Scan for the cell matching the given text and deliver its (x, y) coordinate at center. 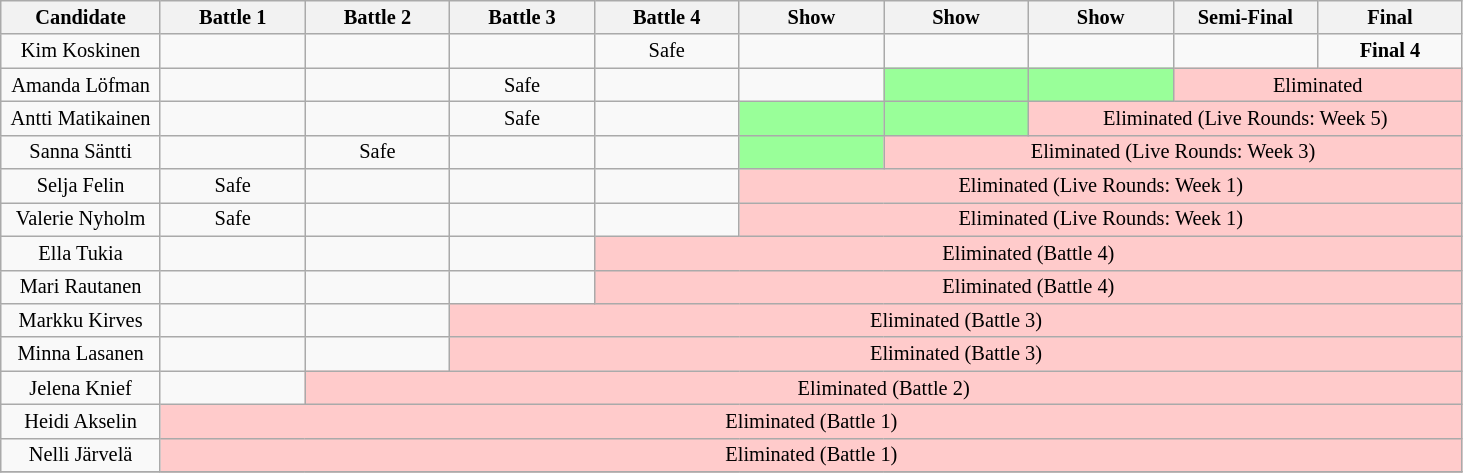
Markku Kirves (81, 320)
Battle 4 (666, 17)
Kim Koskinen (81, 51)
Heidi Akselin (81, 421)
Jelena Knief (81, 388)
Battle 2 (378, 17)
Eliminated (1318, 85)
Nelli Järvelä (81, 455)
Amanda Löfman (81, 85)
Battle 3 (522, 17)
Battle 1 (232, 17)
Eliminated (Live Rounds: Week 5) (1245, 118)
Final 4 (1390, 51)
Semi-Final (1246, 17)
Eliminated (Battle 2) (884, 388)
Candidate (81, 17)
Valerie Nyholm (81, 219)
Ella Tukia (81, 253)
Selja Felin (81, 186)
Sanna Säntti (81, 152)
Antti Matikainen (81, 118)
Mari Rautanen (81, 287)
Eliminated (Live Rounds: Week 3) (1174, 152)
Minna Lasanen (81, 354)
Final (1390, 17)
